Find where the given text appears and provide that cell's center as (X, Y) coordinate. 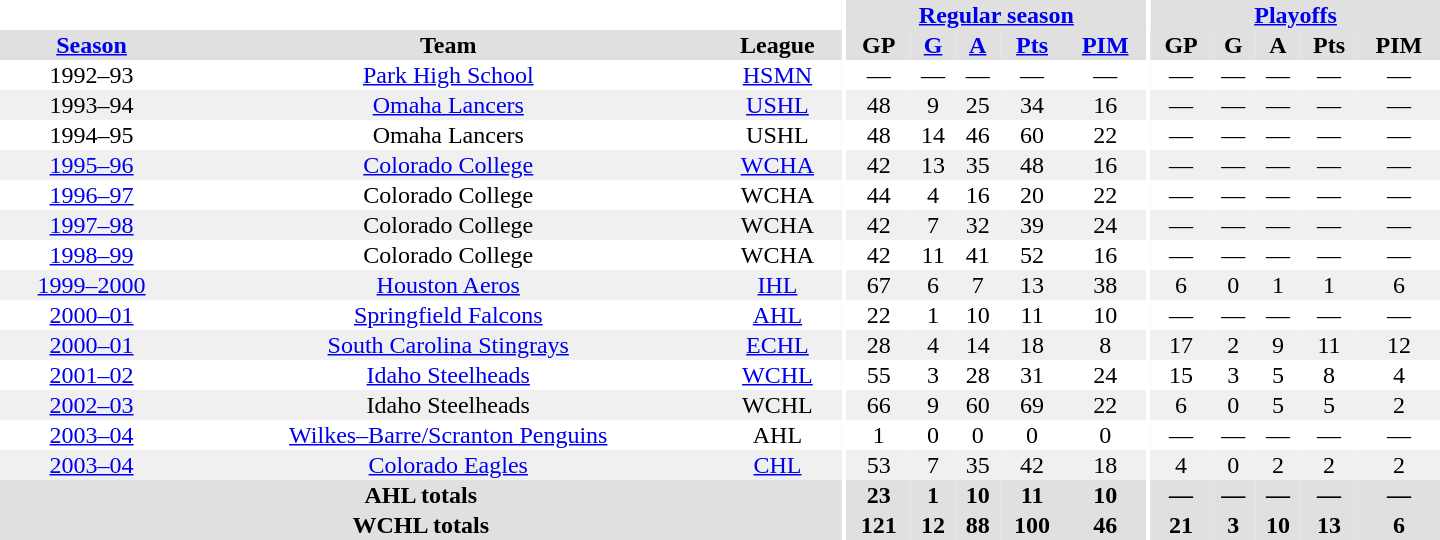
15 (1181, 375)
Wilkes–Barre/Scranton Penguins (448, 435)
20 (1032, 195)
39 (1032, 225)
88 (978, 525)
Colorado Eagles (448, 465)
Season (92, 45)
Team (448, 45)
2001–02 (92, 375)
52 (1032, 255)
WCHL totals (421, 525)
Playoffs (1296, 15)
Houston Aeros (448, 285)
1997–98 (92, 225)
Regular season (996, 15)
21 (1181, 525)
South Carolina Stingrays (448, 345)
1995–96 (92, 165)
IHL (777, 285)
1996–97 (92, 195)
67 (878, 285)
17 (1181, 345)
Park High School (448, 75)
53 (878, 465)
23 (878, 495)
38 (1105, 285)
44 (878, 195)
1998–99 (92, 255)
34 (1032, 105)
25 (978, 105)
Springfield Falcons (448, 315)
CHL (777, 465)
32 (978, 225)
League (777, 45)
121 (878, 525)
41 (978, 255)
66 (878, 405)
69 (1032, 405)
1994–95 (92, 135)
1993–94 (92, 105)
AHL totals (421, 495)
ECHL (777, 345)
55 (878, 375)
1999–2000 (92, 285)
100 (1032, 525)
1992–93 (92, 75)
2002–03 (92, 405)
31 (1032, 375)
HSMN (777, 75)
